Find where the given text appears and provide that cell's center as [x, y] coordinate. 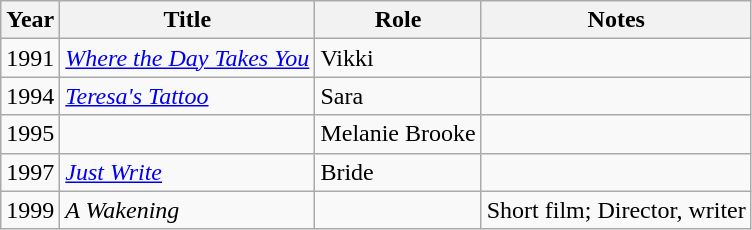
Bride [398, 172]
1997 [30, 172]
Role [398, 20]
Title [188, 20]
1999 [30, 210]
1995 [30, 134]
Year [30, 20]
Just Write [188, 172]
Vikki [398, 58]
Melanie Brooke [398, 134]
1994 [30, 96]
Notes [616, 20]
Short film; Director, writer [616, 210]
Sara [398, 96]
Teresa's Tattoo [188, 96]
A Wakening [188, 210]
1991 [30, 58]
Where the Day Takes You [188, 58]
